Scan for the cell matching the given text and deliver its [x, y] coordinate at center. 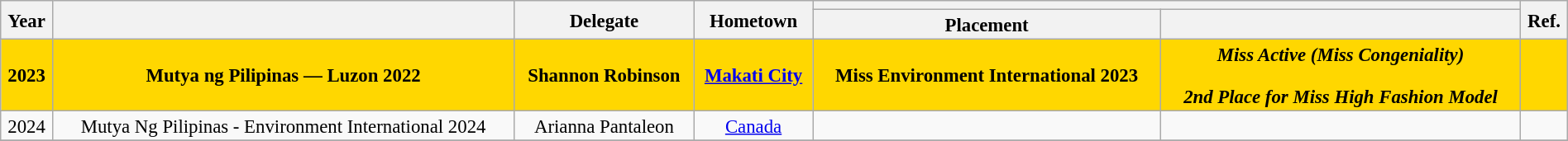
Miss Environment International 2023 [987, 76]
Placement [987, 25]
Mutya ng Pilipinas — Luzon 2022 [283, 76]
2023 [26, 76]
Canada [753, 126]
Arianna Pantaleon [604, 126]
Ref. [1544, 20]
Shannon Robinson [604, 76]
Makati City [753, 76]
Year [26, 20]
Miss Active (Miss Congeniality)2nd Place for Miss High Fashion Model [1341, 76]
Delegate [604, 20]
Hometown [753, 20]
Mutya Ng Pilipinas - Environment International 2024 [283, 126]
2024 [26, 126]
